Return the (x, y) coordinate for the center point of the cell that contains the specified text.  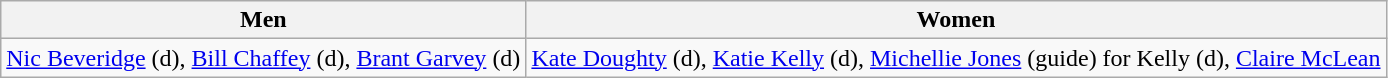
Men (264, 20)
Kate Doughty (d), Katie Kelly (d), Michellie Jones (guide) for Kelly (d), Claire McLean (956, 58)
Nic Beveridge (d), Bill Chaffey (d), Brant Garvey (d) (264, 58)
Women (956, 20)
